Provide the [X, Y] coordinate of the cell's center where the given text is located.  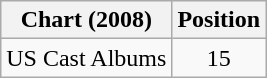
Position [219, 20]
Chart (2008) [86, 20]
US Cast Albums [86, 58]
15 [219, 58]
